Locate the cell with the specified text and output its [X, Y] center coordinate. 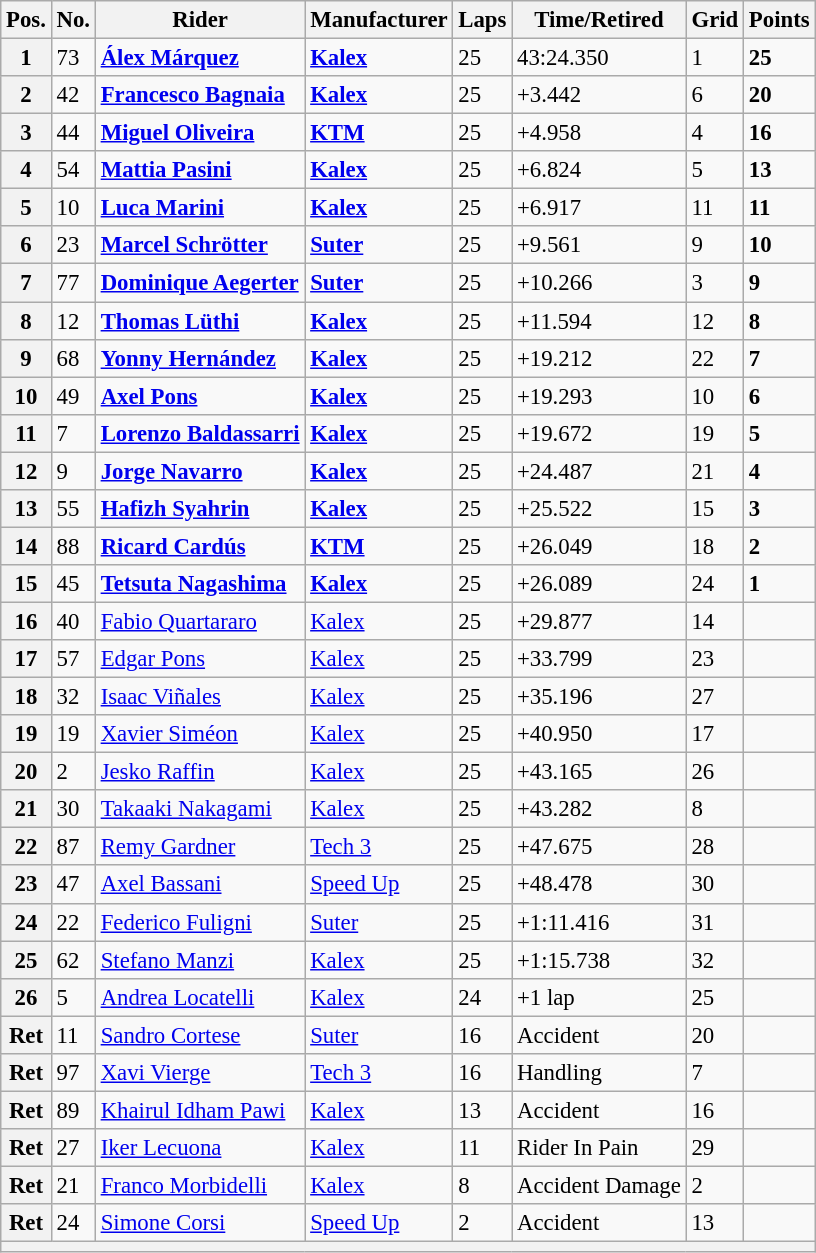
+26.089 [599, 584]
Isaac Viñales [200, 697]
+24.487 [599, 471]
40 [73, 621]
62 [73, 960]
+43.282 [599, 809]
Fabio Quartararo [200, 621]
Accident Damage [599, 1185]
Thomas Lüthi [200, 321]
Manufacturer [379, 20]
47 [73, 885]
Iker Lecuona [200, 1148]
29 [714, 1148]
43:24.350 [599, 58]
44 [73, 133]
55 [73, 509]
97 [73, 1073]
Handling [599, 1073]
+9.561 [599, 245]
Rider [200, 20]
28 [714, 847]
+48.478 [599, 885]
+25.522 [599, 509]
+6.824 [599, 170]
Federico Fuligni [200, 922]
Pos. [26, 20]
Takaaki Nakagami [200, 809]
+35.196 [599, 697]
+47.675 [599, 847]
Points [780, 20]
+26.049 [599, 546]
Miguel Oliveira [200, 133]
Stefano Manzi [200, 960]
68 [73, 358]
Franco Morbidelli [200, 1185]
Remy Gardner [200, 847]
+19.672 [599, 433]
Yonny Hernández [200, 358]
+29.877 [599, 621]
+33.799 [599, 659]
42 [73, 95]
Mattia Pasini [200, 170]
Tetsuta Nagashima [200, 584]
Xavi Vierge [200, 1073]
49 [73, 396]
+4.958 [599, 133]
Khairul Idham Pawi [200, 1110]
Simone Corsi [200, 1223]
77 [73, 283]
89 [73, 1110]
Rider In Pain [599, 1148]
Jesko Raffin [200, 772]
No. [73, 20]
31 [714, 922]
Laps [482, 20]
Sandro Cortese [200, 1035]
Ricard Cardús [200, 546]
Jorge Navarro [200, 471]
Álex Márquez [200, 58]
+3.442 [599, 95]
+6.917 [599, 208]
54 [73, 170]
+10.266 [599, 283]
57 [73, 659]
+19.212 [599, 358]
Axel Bassani [200, 885]
73 [73, 58]
+11.594 [599, 321]
+43.165 [599, 772]
+1:11.416 [599, 922]
45 [73, 584]
Luca Marini [200, 208]
Francesco Bagnaia [200, 95]
Edgar Pons [200, 659]
Axel Pons [200, 396]
+40.950 [599, 734]
Marcel Schrötter [200, 245]
Time/Retired [599, 20]
Grid [714, 20]
Xavier Siméon [200, 734]
+19.293 [599, 396]
88 [73, 546]
+1 lap [599, 997]
+1:15.738 [599, 960]
Andrea Locatelli [200, 997]
Hafizh Syahrin [200, 509]
87 [73, 847]
Dominique Aegerter [200, 283]
Lorenzo Baldassarri [200, 433]
